Locate the cell with the specified text and output its [X, Y] center coordinate. 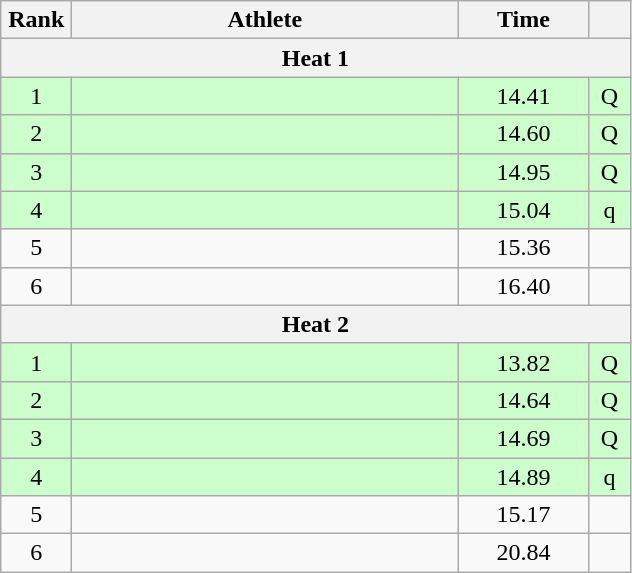
20.84 [524, 553]
14.95 [524, 172]
15.04 [524, 210]
15.36 [524, 248]
13.82 [524, 362]
14.89 [524, 477]
Time [524, 20]
14.60 [524, 134]
Heat 2 [316, 324]
Heat 1 [316, 58]
Athlete [265, 20]
14.69 [524, 438]
15.17 [524, 515]
Rank [36, 20]
14.41 [524, 96]
14.64 [524, 400]
16.40 [524, 286]
